Return (X, Y) of the center of cell containing provided text 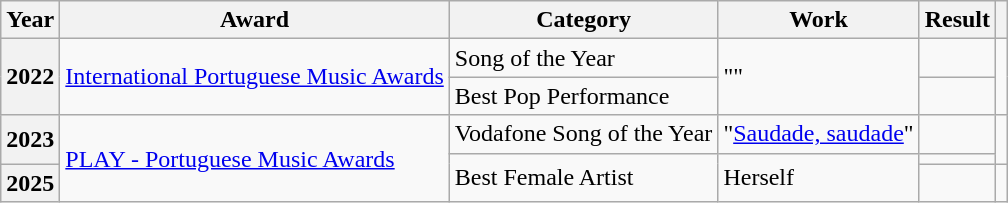
"" (818, 77)
Vodafone Song of the Year (584, 134)
2023 (30, 140)
PLAY - Portuguese Music Awards (254, 158)
Song of the Year (584, 58)
Category (584, 20)
Work (818, 20)
2022 (30, 77)
Best Female Artist (584, 178)
International Portuguese Music Awards (254, 77)
2025 (30, 183)
Result (957, 20)
Best Pop Performance (584, 96)
"Saudade, saudade" (818, 134)
Award (254, 20)
Year (30, 20)
Herself (818, 178)
